Capture the cell that displays the provided text and extract its [x, y] central coordinate. 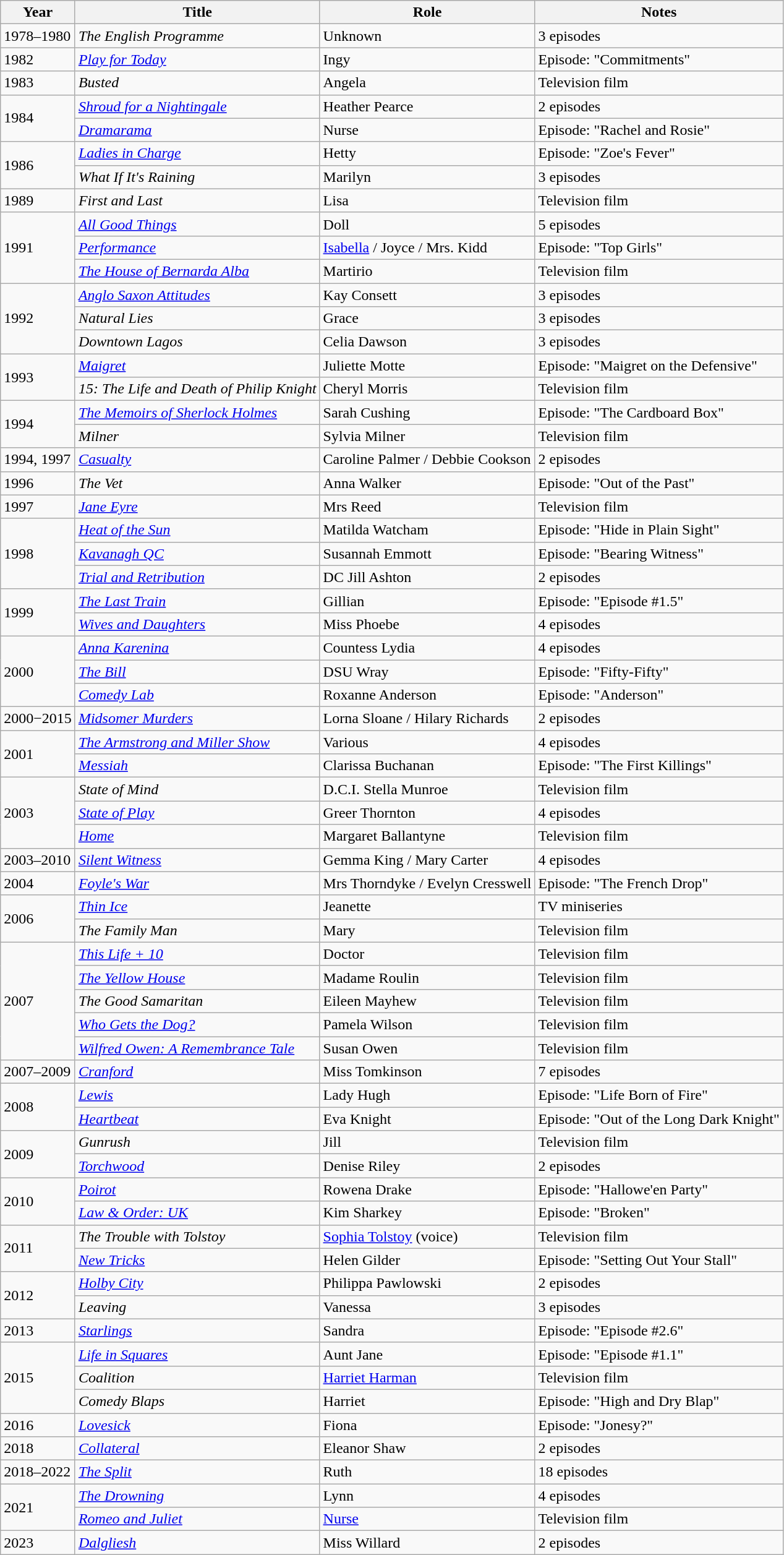
2001 [38, 754]
Jill [427, 1142]
1998 [38, 554]
Hetty [427, 153]
2018–2022 [38, 1472]
Anglo Saxon Attitudes [197, 295]
Episode: "Episode #1.1" [659, 1354]
Heartbeat [197, 1119]
1992 [38, 319]
Episode: "Hallowe'en Party" [659, 1189]
Year [38, 12]
The Bill [197, 671]
1982 [38, 59]
TV miniseries [659, 907]
Episode: "Out of the Past" [659, 483]
Life in Squares [197, 1354]
1994 [38, 424]
Ingy [427, 59]
Shroud for a Nightingale [197, 106]
2007 [38, 1001]
Leaving [197, 1307]
Home [197, 836]
Countess Lydia [427, 648]
Episode: "Maigret on the Defensive" [659, 366]
2013 [38, 1330]
Episode: "Setting Out Your Stall" [659, 1260]
Episode: "Commitments" [659, 59]
2010 [38, 1201]
Episode: "Bearing Witness" [659, 554]
Sophia Tolstoy (voice) [427, 1236]
1994, 1997 [38, 460]
2023 [38, 1543]
Episode: "Broken" [659, 1213]
2012 [38, 1295]
Downtown Lagos [197, 342]
Poirot [197, 1189]
Marilyn [427, 177]
Martirio [427, 271]
Episode: "High and Dry Blap" [659, 1401]
The Trouble with Tolstoy [197, 1236]
Matilda Watcham [427, 530]
Mrs Reed [427, 507]
Unknown [427, 36]
The Drowning [197, 1496]
Milner [197, 436]
Episode: "Rachel and Rosie" [659, 130]
This Life + 10 [197, 954]
7 episodes [659, 1072]
Ladies in Charge [197, 153]
Cheryl Morris [427, 389]
Susannah Emmott [427, 554]
Madame Roulin [427, 977]
Episode: "Out of the Long Dark Knight" [659, 1119]
Margaret Ballantyne [427, 836]
Cranford [197, 1072]
2009 [38, 1154]
Rowena Drake [427, 1189]
Lewis [197, 1095]
Title [197, 12]
Isabella / Joyce / Mrs. Kidd [427, 247]
The Vet [197, 483]
The Armstrong and Miller Show [197, 742]
Notes [659, 12]
Episode: "Life Born of Fire" [659, 1095]
Romeo and Juliet [197, 1519]
Ruth [427, 1472]
Episode: "Jonesy?" [659, 1424]
Messiah [197, 766]
Silent Witness [197, 860]
Doll [427, 224]
15: The Life and Death of Philip Knight [197, 389]
2011 [38, 1248]
Harriet [427, 1401]
Gemma King / Mary Carter [427, 860]
Torchwood [197, 1166]
1996 [38, 483]
Heather Pearce [427, 106]
Aunt Jane [427, 1354]
Angela [427, 83]
Who Gets the Dog? [197, 1024]
Miss Willard [427, 1543]
Eva Knight [427, 1119]
Lovesick [197, 1424]
Kavanagh QC [197, 554]
What If It's Raining [197, 177]
First and Last [197, 200]
Coalition [197, 1377]
2008 [38, 1107]
Episode: "Anderson" [659, 695]
Episode: "Zoe's Fever" [659, 153]
Performance [197, 247]
5 episodes [659, 224]
1986 [38, 165]
Kim Sharkey [427, 1213]
The Family Man [197, 930]
Law & Order: UK [197, 1213]
2000−2015 [38, 719]
Casualty [197, 460]
1993 [38, 377]
Juliette Motte [427, 366]
Anna Karenina [197, 648]
Various [427, 742]
Harriet Harman [427, 1377]
Grace [427, 319]
2006 [38, 919]
2003 [38, 813]
The Last Train [197, 601]
State of Mind [197, 789]
1999 [38, 612]
Wilfred Owen: A Remembrance Tale [197, 1048]
New Tricks [197, 1260]
Natural Lies [197, 319]
DC Jill Ashton [427, 577]
Sarah Cushing [427, 413]
1984 [38, 118]
DSU Wray [427, 671]
Susan Owen [427, 1048]
1978–1980 [38, 36]
Dalgliesh [197, 1543]
Sylvia Milner [427, 436]
Sandra [427, 1330]
Greer Thornton [427, 813]
The Memoirs of Sherlock Holmes [197, 413]
1991 [38, 247]
Play for Today [197, 59]
Jane Eyre [197, 507]
2021 [38, 1507]
2003–2010 [38, 860]
Philippa Pawlowski [427, 1283]
Busted [197, 83]
Collateral [197, 1449]
Gunrush [197, 1142]
Episode: "Top Girls" [659, 247]
Heat of the Sun [197, 530]
Thin Ice [197, 907]
Caroline Palmer / Debbie Cookson [427, 460]
Starlings [197, 1330]
Episode: "The Cardboard Box" [659, 413]
Fiona [427, 1424]
Mrs Thorndyke / Evelyn Cresswell [427, 883]
Dramarama [197, 130]
Lorna Sloane / Hilary Richards [427, 719]
Miss Tomkinson [427, 1072]
Episode: "The French Drop" [659, 883]
Roxanne Anderson [427, 695]
Gillian [427, 601]
Doctor [427, 954]
Denise Riley [427, 1166]
18 episodes [659, 1472]
Wives and Daughters [197, 624]
The Split [197, 1472]
Kay Consett [427, 295]
Episode: "Episode #1.5" [659, 601]
Holby City [197, 1283]
Vanessa [427, 1307]
2015 [38, 1377]
All Good Things [197, 224]
1997 [38, 507]
Lady Hugh [427, 1095]
Celia Dawson [427, 342]
Clarissa Buchanan [427, 766]
Comedy Blaps [197, 1401]
Episode: "Fifty-Fifty" [659, 671]
Episode: "The First Killings" [659, 766]
Lisa [427, 200]
Mary [427, 930]
Helen Gilder [427, 1260]
2016 [38, 1424]
Lynn [427, 1496]
Episode: "Hide in Plain Sight" [659, 530]
Miss Phoebe [427, 624]
Role [427, 12]
Trial and Retribution [197, 577]
Jeanette [427, 907]
Eleanor Shaw [427, 1449]
2018 [38, 1449]
Foyle's War [197, 883]
1983 [38, 83]
The English Programme [197, 36]
Midsomer Murders [197, 719]
2007–2009 [38, 1072]
Anna Walker [427, 483]
Episode: "Episode #2.6" [659, 1330]
Comedy Lab [197, 695]
2004 [38, 883]
The Yellow House [197, 977]
The Good Samaritan [197, 1001]
Pamela Wilson [427, 1024]
1989 [38, 200]
Eileen Mayhew [427, 1001]
D.C.I. Stella Munroe [427, 789]
Maigret [197, 366]
The House of Bernarda Alba [197, 271]
State of Play [197, 813]
2000 [38, 671]
